Identify which cell holds the provided text, then report its (x, y) central coordinate. 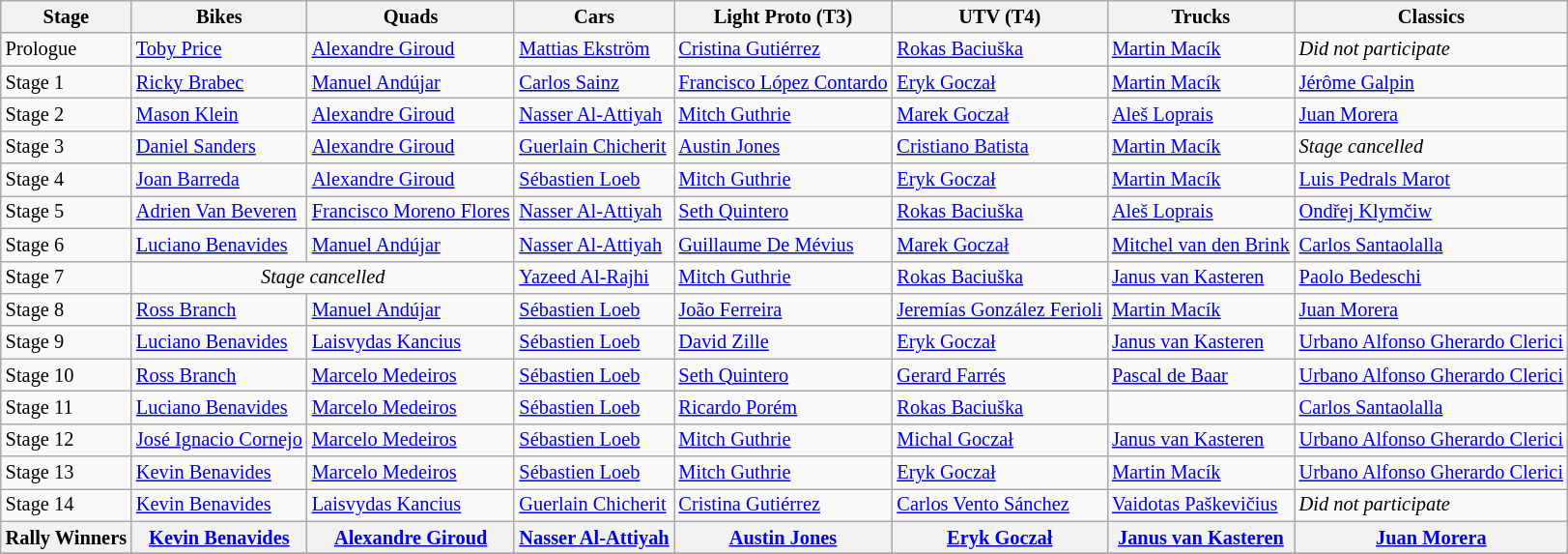
Ricardo Porém (784, 407)
Carlos Sainz (593, 82)
Stage 8 (66, 309)
Stage 7 (66, 277)
Trucks (1201, 16)
Stage 14 (66, 505)
Gerard Farrés (999, 375)
Francisco López Contardo (784, 82)
Cars (593, 16)
Luis Pedrals Marot (1432, 180)
João Ferreira (784, 309)
Stage 13 (66, 473)
Francisco Moreno Flores (412, 212)
Quads (412, 16)
Mason Klein (219, 114)
Light Proto (T3) (784, 16)
Stage 11 (66, 407)
Stage 10 (66, 375)
Ricky Brabec (219, 82)
Ondřej Klymčiw (1432, 212)
Stage 4 (66, 180)
Vaidotas Paškevičius (1201, 505)
Stage 3 (66, 147)
Stage 1 (66, 82)
Jeremías González Ferioli (999, 309)
Guillaume De Mévius (784, 245)
Stage 5 (66, 212)
Yazeed Al-Rajhi (593, 277)
Rally Winners (66, 538)
Stage 12 (66, 440)
Paolo Bedeschi (1432, 277)
Stage 6 (66, 245)
Mattias Ekström (593, 49)
Stage 9 (66, 342)
Mitchel van den Brink (1201, 245)
Bikes (219, 16)
Stage (66, 16)
Prologue (66, 49)
Joan Barreda (219, 180)
David Zille (784, 342)
Carlos Vento Sánchez (999, 505)
José Ignacio Cornejo (219, 440)
Cristiano Batista (999, 147)
UTV (T4) (999, 16)
Michal Goczał (999, 440)
Jérôme Galpin (1432, 82)
Pascal de Baar (1201, 375)
Stage 2 (66, 114)
Adrien Van Beveren (219, 212)
Daniel Sanders (219, 147)
Classics (1432, 16)
Toby Price (219, 49)
